Extract the (x, y) coordinate from the center of the cell holding the provided text.  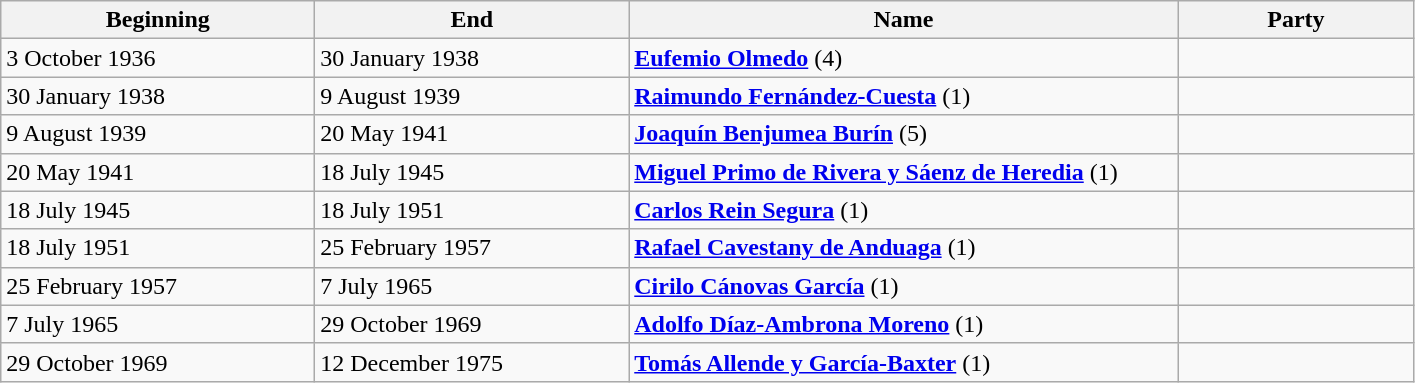
Party (1296, 20)
Miguel Primo de Rivera y Sáenz de Heredia (1) (904, 172)
Tomás Allende y García-Baxter (1) (904, 362)
Name (904, 20)
12 December 1975 (472, 362)
Beginning (158, 20)
Carlos Rein Segura (1) (904, 210)
Adolfo Díaz-Ambrona Moreno (1) (904, 324)
End (472, 20)
Raimundo Fernández-Cuesta (1) (904, 96)
3 October 1936 (158, 58)
Rafael Cavestany de Anduaga (1) (904, 248)
Eufemio Olmedo (4) (904, 58)
Cirilo Cánovas García (1) (904, 286)
Joaquín Benjumea Burín (5) (904, 134)
